Identify which cell holds the provided text, then report its (x, y) central coordinate. 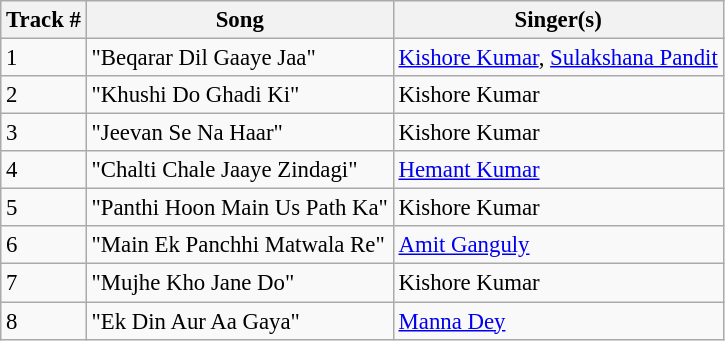
4 (44, 170)
3 (44, 133)
"Ek Din Aur Aa Gaya" (240, 321)
2 (44, 95)
Manna Dey (558, 321)
"Panthi Hoon Main Us Path Ka" (240, 208)
"Jeevan Se Na Haar" (240, 133)
Singer(s) (558, 20)
"Mujhe Kho Jane Do" (240, 283)
Track # (44, 20)
Song (240, 20)
Amit Ganguly (558, 245)
7 (44, 283)
5 (44, 208)
Hemant Kumar (558, 170)
"Khushi Do Ghadi Ki" (240, 95)
8 (44, 321)
Kishore Kumar, Sulakshana Pandit (558, 58)
"Chalti Chale Jaaye Zindagi" (240, 170)
"Main Ek Panchhi Matwala Re" (240, 245)
"Beqarar Dil Gaaye Jaa" (240, 58)
6 (44, 245)
1 (44, 58)
